Return [x, y] of the center of cell containing provided text 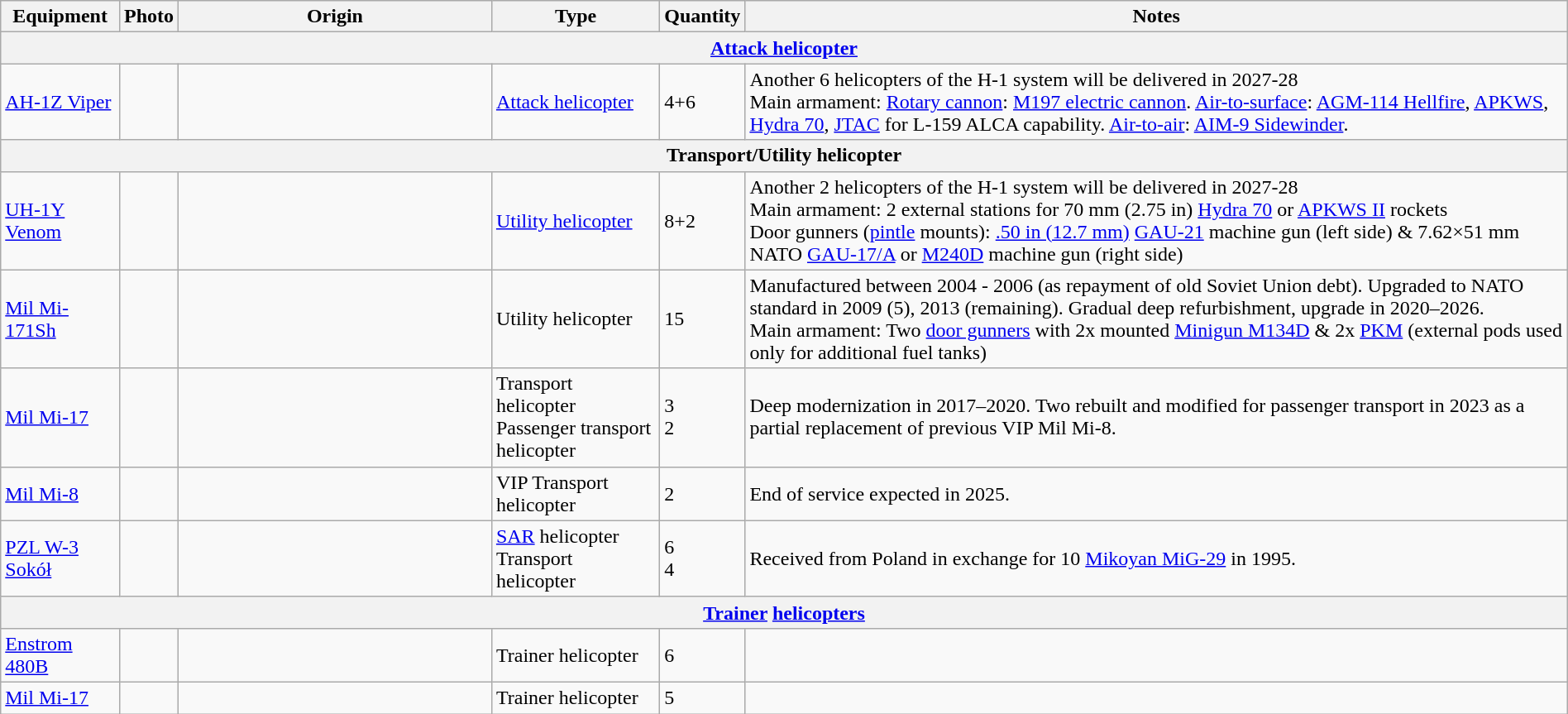
Trainer helicopters [784, 612]
Notes [1156, 17]
Enstrom 480B [60, 655]
VIP Transport helicopter [576, 493]
64 [703, 558]
Mil Mi-8 [60, 493]
Deep modernization in 2017–2020. Two rebuilt and modified for passenger transport in 2023 as a partial replacement of previous VIP Mil Mi-8. [1156, 417]
Type [576, 17]
8+2 [703, 220]
PZL W-3 Sokół [60, 558]
Transport/Utility helicopter [784, 156]
4+6 [703, 102]
Transport helicopterPassenger transport helicopter [576, 417]
Equipment [60, 17]
6 [703, 655]
Photo [149, 17]
2 [703, 493]
Received from Poland in exchange for 10 Mikoyan MiG-29 in 1995. [1156, 558]
Mil Mi-171Sh [60, 319]
End of service expected in 2025. [1156, 493]
5 [703, 697]
SAR helicopterTransport helicopter [576, 558]
15 [703, 319]
UH-1Y Venom [60, 220]
32 [703, 417]
Origin [336, 17]
Quantity [703, 17]
AH-1Z Viper [60, 102]
